For the text-containing cell, return its midpoint in [X, Y] coordinate format. 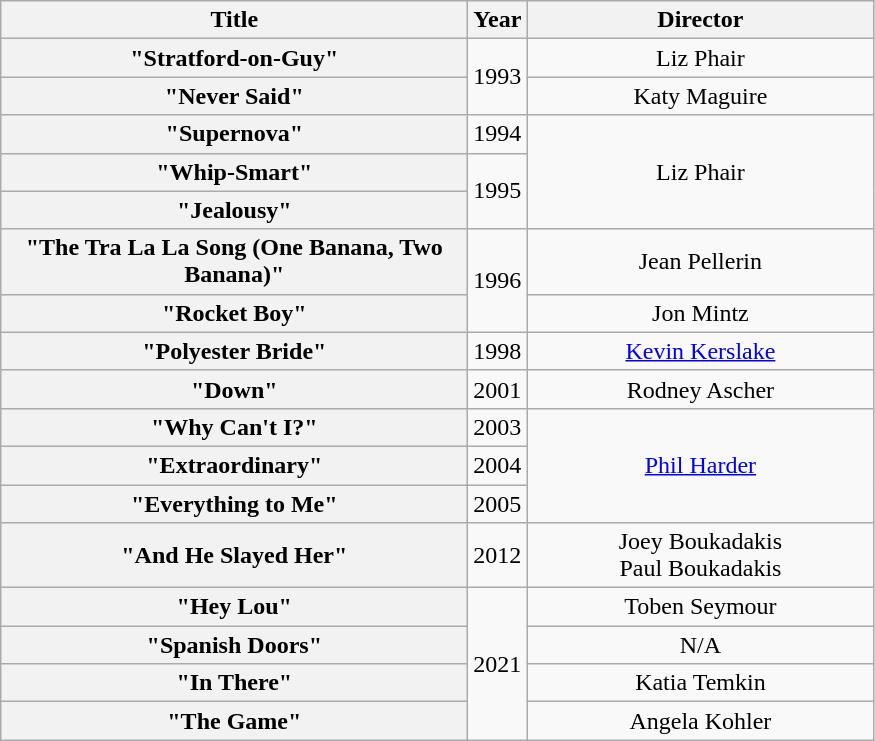
Jean Pellerin [700, 262]
1998 [498, 351]
"Supernova" [234, 134]
"Hey Lou" [234, 607]
Title [234, 20]
"And He Slayed Her" [234, 556]
2005 [498, 503]
2021 [498, 664]
"The Game" [234, 721]
"Never Said" [234, 96]
"Stratford-on-Guy" [234, 58]
1996 [498, 280]
"In There" [234, 683]
Toben Seymour [700, 607]
Joey BoukadakisPaul Boukadakis [700, 556]
"Whip-Smart" [234, 172]
"Everything to Me" [234, 503]
Year [498, 20]
"Down" [234, 389]
"Polyester Bride" [234, 351]
"The Tra La La Song (One Banana, Two Banana)" [234, 262]
"Extraordinary" [234, 465]
N/A [700, 645]
Kevin Kerslake [700, 351]
"Rocket Boy" [234, 313]
Jon Mintz [700, 313]
2004 [498, 465]
"Why Can't I?" [234, 427]
2003 [498, 427]
1995 [498, 191]
"Spanish Doors" [234, 645]
Angela Kohler [700, 721]
Katia Temkin [700, 683]
2012 [498, 556]
"Jealousy" [234, 210]
Director [700, 20]
2001 [498, 389]
Phil Harder [700, 465]
1994 [498, 134]
1993 [498, 77]
Katy Maguire [700, 96]
Rodney Ascher [700, 389]
